Capture the cell that displays the provided text and extract its [x, y] central coordinate. 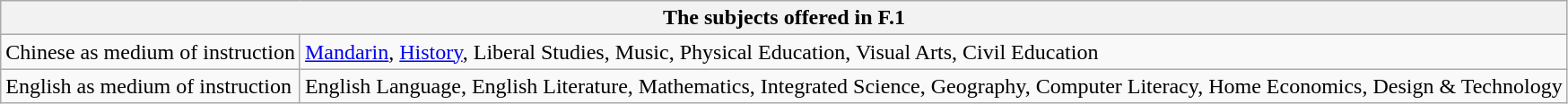
Mandarin, History, Liberal Studies, Music, Physical Education, Visual Arts, Civil Education [933, 52]
English Language, English Literature, Mathematics, Integrated Science, Geography, Computer Literacy, Home Economics, Design & Technology [933, 86]
Chinese as medium of instruction [151, 52]
The subjects offered in F.1 [784, 18]
English as medium of instruction [151, 86]
